For the text-containing cell, return its midpoint in [X, Y] coordinate format. 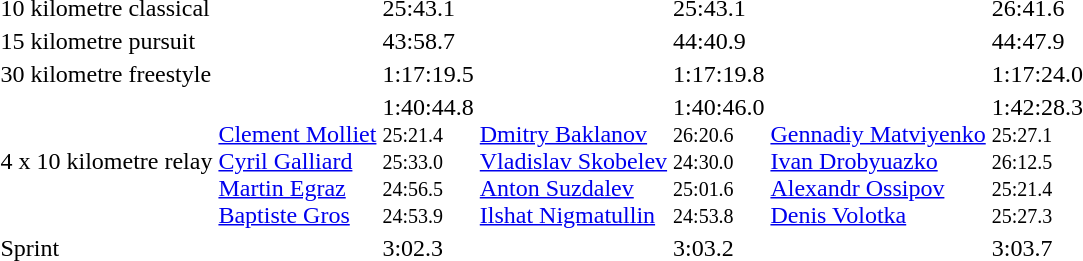
Dmitry BaklanovVladislav SkobelevAnton SuzdalevIlshat Nigmatullin [573, 161]
Clement MollietCyril GalliardMartin EgrazBaptiste Gros [298, 161]
1:17:19.8 [719, 74]
43:58.7 [428, 41]
1:40:46.026:20.624:30.025:01.624:53.8 [719, 161]
44:40.9 [719, 41]
Gennadiy MatviyenkoIvan DrobyuazkoAlexandr OssipovDenis Volotka [878, 161]
1:40:44.825:21.425:33.024:56.524:53.9 [428, 161]
1:17:19.5 [428, 74]
